Scan for the cell matching the given text and deliver its [X, Y] coordinate at center. 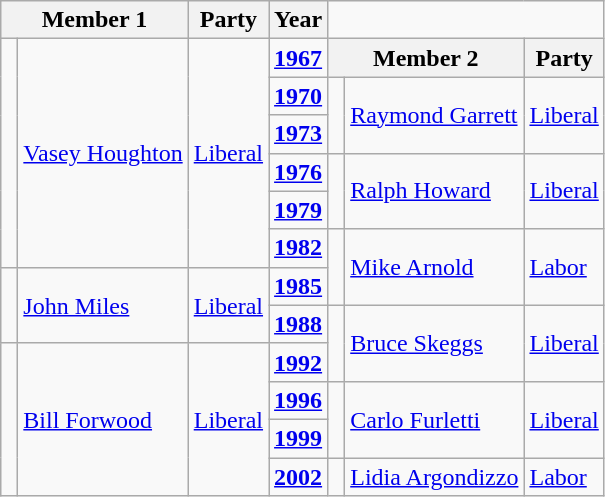
1973 [298, 134]
Carlo Furletti [434, 419]
1988 [298, 324]
1996 [298, 400]
Ralph Howard [434, 191]
Member 1 [94, 20]
Year [298, 20]
1999 [298, 438]
1967 [298, 58]
Mike Arnold [434, 267]
1982 [298, 248]
1992 [298, 362]
Vasey Houghton [103, 153]
Lidia Argondizzo [434, 477]
John Miles [103, 305]
1979 [298, 210]
Bruce Skeggs [434, 343]
1985 [298, 286]
Member 2 [426, 58]
Bill Forwood [103, 419]
Raymond Garrett [434, 115]
2002 [298, 477]
1976 [298, 172]
1970 [298, 96]
